Return (X, Y) of the center of cell containing provided text 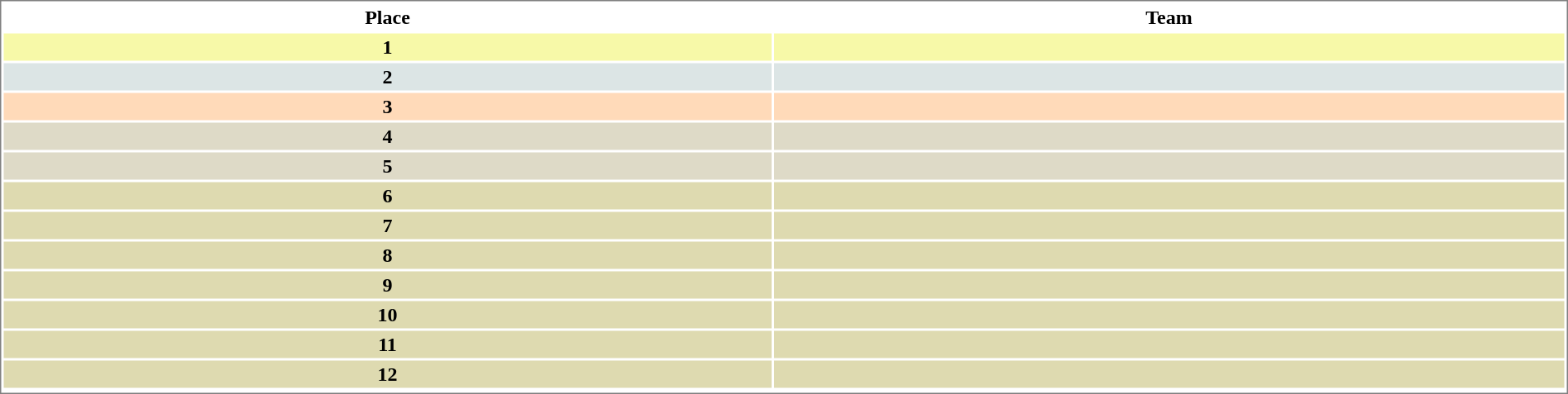
2 (387, 76)
3 (387, 106)
5 (387, 165)
Team (1169, 17)
Place (387, 17)
8 (387, 254)
1 (387, 46)
10 (387, 314)
12 (387, 373)
6 (387, 195)
4 (387, 135)
11 (387, 344)
9 (387, 284)
7 (387, 225)
